From the cell containing the given text, extract its center point as (x, y) coordinate. 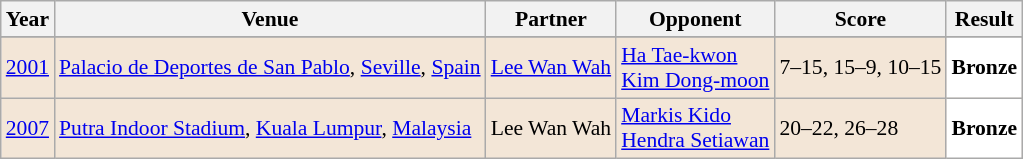
Year (28, 19)
7–15, 15–9, 10–15 (860, 68)
Putra Indoor Stadium, Kuala Lumpur, Malaysia (270, 128)
20–22, 26–28 (860, 128)
Partner (552, 19)
Ha Tae-kwon Kim Dong-moon (695, 68)
Result (984, 19)
Venue (270, 19)
Opponent (695, 19)
Palacio de Deportes de San Pablo, Seville, Spain (270, 68)
2007 (28, 128)
Markis Kido Hendra Setiawan (695, 128)
2001 (28, 68)
Score (860, 19)
